Scan for the cell matching the given text and deliver its (x, y) coordinate at center. 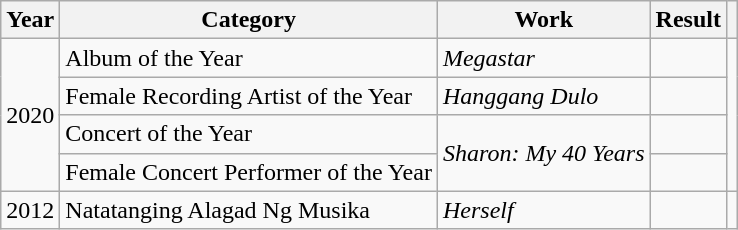
Result (688, 20)
2020 (30, 115)
Sharon: My 40 Years (544, 153)
Natatanging Alagad Ng Musika (249, 210)
Female Recording Artist of the Year (249, 96)
Work (544, 20)
Hanggang Dulo (544, 96)
Female Concert Performer of the Year (249, 172)
Megastar (544, 58)
Category (249, 20)
Herself (544, 210)
2012 (30, 210)
Year (30, 20)
Album of the Year (249, 58)
Concert of the Year (249, 134)
